For the text-containing cell, return its midpoint in [x, y] coordinate format. 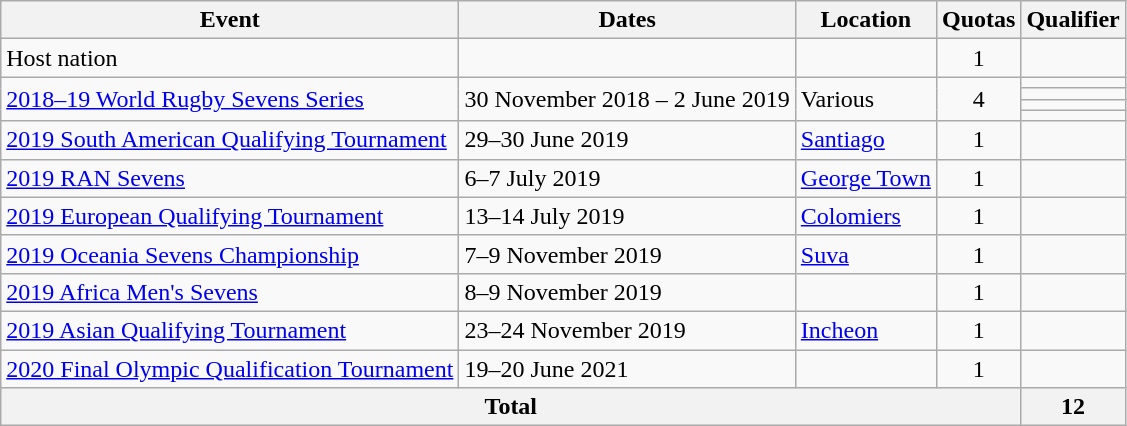
Total [511, 407]
Incheon [866, 330]
George Town [866, 178]
Host nation [230, 58]
Various [866, 99]
2020 Final Olympic Qualification Tournament [230, 369]
Santiago [866, 140]
Suva [866, 254]
2019 Asian Qualifying Tournament [230, 330]
30 November 2018 – 2 June 2019 [627, 99]
2019 Africa Men's Sevens [230, 292]
2018–19 World Rugby Sevens Series [230, 99]
Quotas [978, 20]
Event [230, 20]
29–30 June 2019 [627, 140]
12 [1073, 407]
2019 RAN Sevens [230, 178]
8–9 November 2019 [627, 292]
2019 Oceania Sevens Championship [230, 254]
4 [978, 99]
23–24 November 2019 [627, 330]
Qualifier [1073, 20]
2019 South American Qualifying Tournament [230, 140]
2019 European Qualifying Tournament [230, 216]
7–9 November 2019 [627, 254]
Dates [627, 20]
6–7 July 2019 [627, 178]
Location [866, 20]
13–14 July 2019 [627, 216]
19–20 June 2021 [627, 369]
Colomiers [866, 216]
